From the cell containing the given text, extract its center point as [X, Y] coordinate. 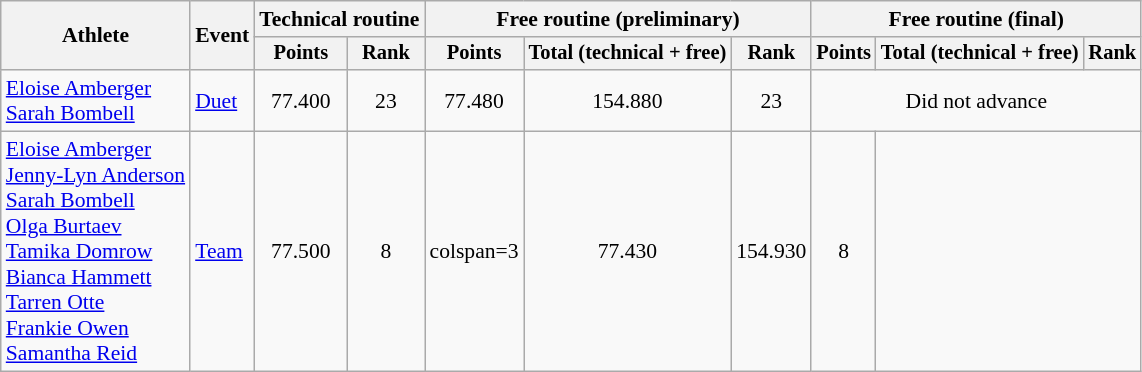
77.400 [300, 100]
154.880 [628, 100]
77.480 [474, 100]
Free routine (preliminary) [618, 19]
Event [222, 36]
Free routine (final) [976, 19]
Team [222, 252]
colspan=3 [474, 252]
77.430 [628, 252]
77.500 [300, 252]
Athlete [96, 36]
Technical routine [339, 19]
Eloise AmbergerJenny-Lyn AndersonSarah BombellOlga BurtaevTamika DomrowBianca HammettTarren OtteFrankie OwenSamantha Reid [96, 252]
Did not advance [976, 100]
154.930 [771, 252]
Eloise AmbergerSarah Bombell [96, 100]
Duet [222, 100]
